Return the [x, y] coordinate for the center point of the cell that contains the specified text.  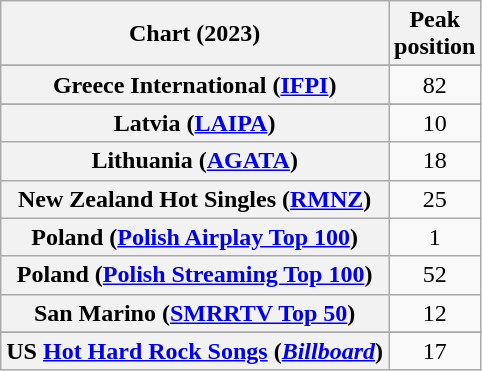
18 [435, 161]
25 [435, 199]
Chart (2023) [195, 34]
San Marino (SMRRTV Top 50) [195, 313]
US Hot Hard Rock Songs (Billboard) [195, 351]
17 [435, 351]
Poland (Polish Airplay Top 100) [195, 237]
82 [435, 85]
Latvia (LAIPA) [195, 123]
1 [435, 237]
12 [435, 313]
Greece International (IFPI) [195, 85]
New Zealand Hot Singles (RMNZ) [195, 199]
Peakposition [435, 34]
52 [435, 275]
Poland (Polish Streaming Top 100) [195, 275]
Lithuania (AGATA) [195, 161]
10 [435, 123]
